Scan for the cell matching the given text and deliver its [x, y] coordinate at center. 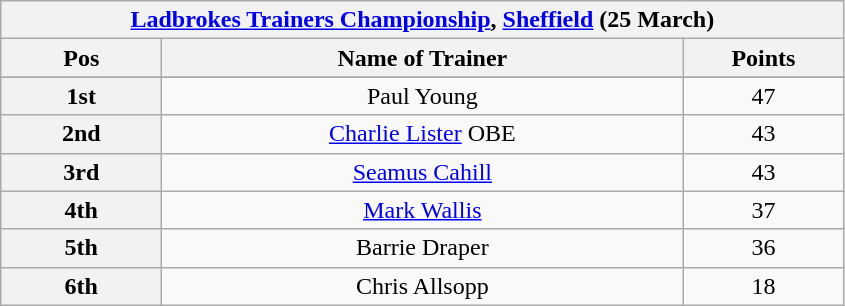
Paul Young [422, 96]
Points [764, 58]
Pos [82, 58]
47 [764, 96]
18 [764, 286]
Mark Wallis [422, 210]
Charlie Lister OBE [422, 134]
37 [764, 210]
2nd [82, 134]
Seamus Cahill [422, 172]
Barrie Draper [422, 248]
Chris Allsopp [422, 286]
Name of Trainer [422, 58]
36 [764, 248]
3rd [82, 172]
1st [82, 96]
Ladbrokes Trainers Championship, Sheffield (25 March) [422, 20]
5th [82, 248]
6th [82, 286]
4th [82, 210]
